Capture the cell that displays the provided text and extract its [x, y] central coordinate. 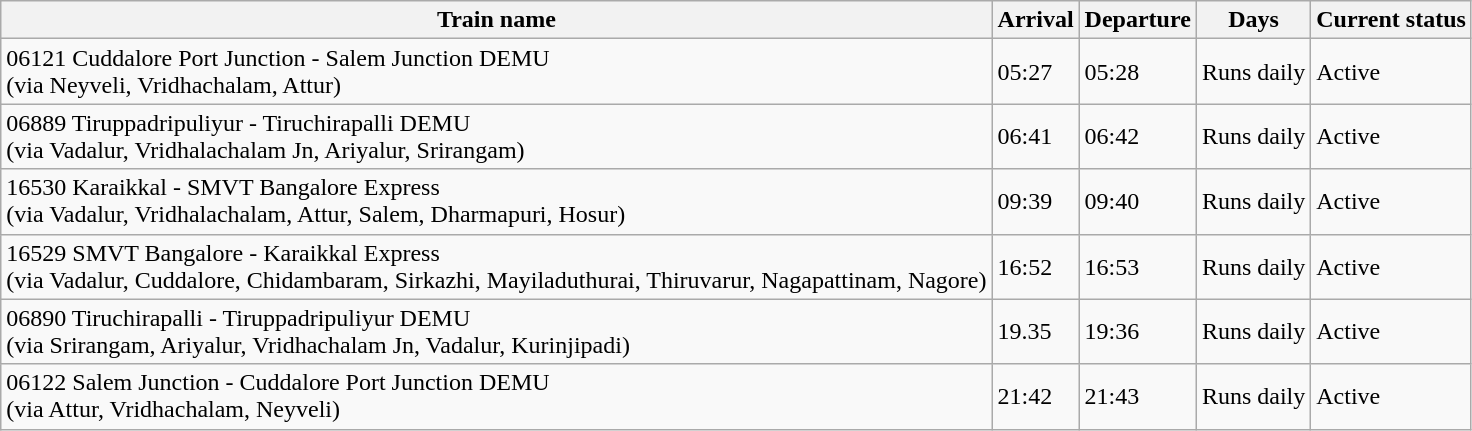
06:41 [1036, 136]
06122 Salem Junction - Cuddalore Port Junction DEMU(via Attur, Vridhachalam, Neyveli) [496, 396]
Train name [496, 20]
16530 Karaikkal - SMVT Bangalore Express(via Vadalur, Vridhalachalam, Attur, Salem, Dharmapuri, Hosur) [496, 202]
16:52 [1036, 266]
16:53 [1138, 266]
21:43 [1138, 396]
06121 Cuddalore Port Junction - Salem Junction DEMU(via Neyveli, Vridhachalam, Attur) [496, 72]
09:39 [1036, 202]
21:42 [1036, 396]
09:40 [1138, 202]
06889 Tiruppadripuliyur - Tiruchirapalli DEMU(via Vadalur, Vridhalachalam Jn, Ariyalur, Srirangam) [496, 136]
Days [1253, 20]
05:28 [1138, 72]
19.35 [1036, 332]
19:36 [1138, 332]
06890 Tiruchirapalli - Tiruppadripuliyur DEMU(via Srirangam, Ariyalur, Vridhachalam Jn, Vadalur, Kurinjipadi) [496, 332]
05:27 [1036, 72]
Current status [1392, 20]
16529 SMVT Bangalore - Karaikkal Express(via Vadalur, Cuddalore, Chidambaram, Sirkazhi, Mayiladuthurai, Thiruvarur, Nagapattinam, Nagore) [496, 266]
06:42 [1138, 136]
Arrival [1036, 20]
Departure [1138, 20]
